Extract the (X, Y) coordinate from the center of the cell holding the provided text.  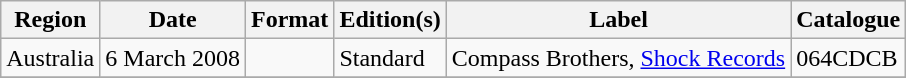
Label (618, 20)
Edition(s) (390, 20)
Date (173, 20)
Format (290, 20)
Australia (50, 58)
Compass Brothers, Shock Records (618, 58)
Region (50, 20)
Catalogue (848, 20)
064CDCB (848, 58)
Standard (390, 58)
6 March 2008 (173, 58)
